Output the [X, Y] coordinate of the center of the cell containing the given text.  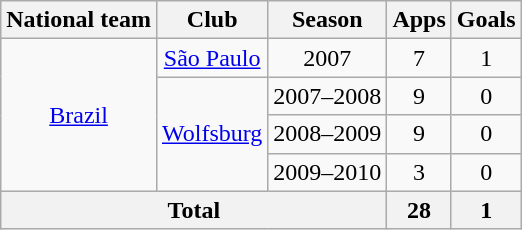
Goals [486, 20]
São Paulo [212, 58]
3 [419, 172]
Brazil [79, 115]
Wolfsburg [212, 134]
2008–2009 [328, 134]
2007 [328, 58]
Club [212, 20]
Season [328, 20]
2007–2008 [328, 96]
7 [419, 58]
National team [79, 20]
2009–2010 [328, 172]
Apps [419, 20]
Total [194, 210]
28 [419, 210]
